Search for the cell housing the specified text and yield its (X, Y) center coordinate. 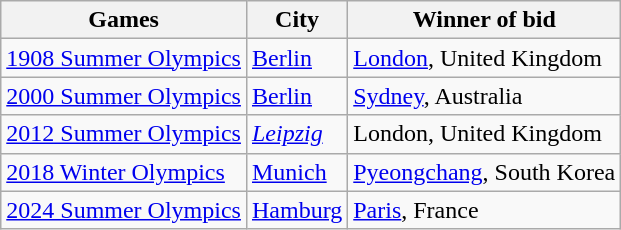
Games (124, 20)
Winner of bid (484, 20)
2024 Summer Olympics (124, 210)
Paris, France (484, 210)
Hamburg (296, 210)
Leipzig (296, 134)
Munich (296, 172)
2000 Summer Olympics (124, 96)
2018 Winter Olympics (124, 172)
City (296, 20)
Pyeongchang, South Korea (484, 172)
1908 Summer Olympics (124, 58)
2012 Summer Olympics (124, 134)
Sydney, Australia (484, 96)
